Return (X, Y) of the center of cell containing provided text 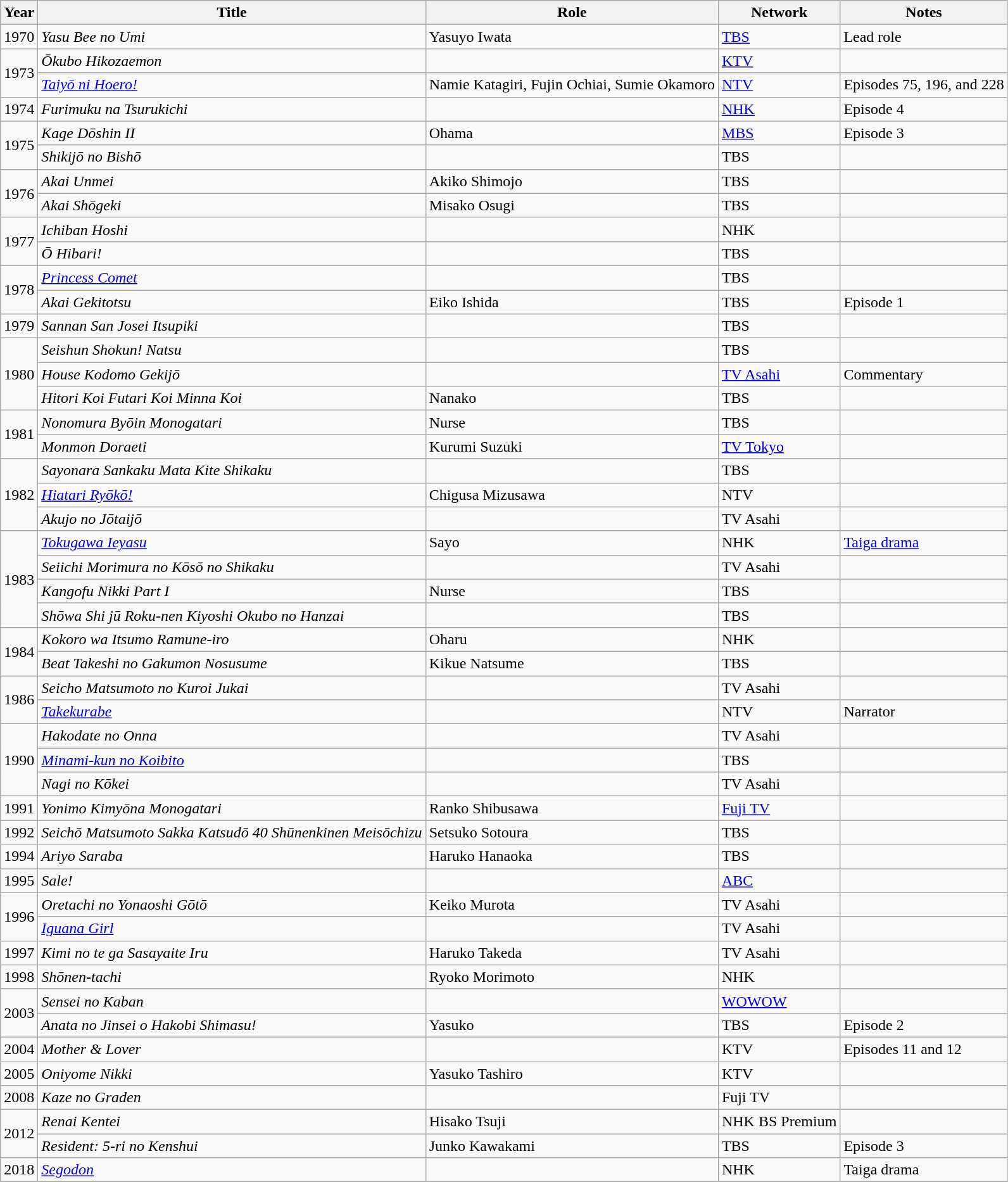
Hisako Tsuji (572, 1122)
Yasuko Tashiro (572, 1074)
Beat Takeshi no Gakumon Nosusume (232, 663)
1984 (19, 651)
Taiyō ni Hoero! (232, 85)
Seiichi Morimura no Kōsō no Shikaku (232, 567)
WOWOW (779, 1001)
1974 (19, 109)
2003 (19, 1013)
Segodon (232, 1170)
Oharu (572, 639)
Ryoko Morimoto (572, 977)
Ō Hibari! (232, 253)
Kikue Natsume (572, 663)
Notes (924, 13)
Year (19, 13)
Misako Osugi (572, 205)
Yonimo Kimyōna Monogatari (232, 808)
1978 (19, 289)
Akai Unmei (232, 181)
Takekurabe (232, 712)
Episodes 75, 196, and 228 (924, 85)
Ōkubo Hikozaemon (232, 61)
Ariyo Saraba (232, 856)
Akiko Shimojo (572, 181)
Oniyome Nikki (232, 1074)
Nonomura Byōin Monogatari (232, 423)
2008 (19, 1098)
Episode 4 (924, 109)
Iguana Girl (232, 929)
Haruko Takeda (572, 953)
Episode 2 (924, 1025)
Seichō Matsumoto Sakka Katsudō 40 Shūnenkinen Meisōchizu (232, 832)
Furimuku na Tsurukichi (232, 109)
1980 (19, 374)
1992 (19, 832)
Monmon Doraeti (232, 447)
Sannan San Josei Itsupiki (232, 326)
Tokugawa Ieyasu (232, 543)
House Kodomo Gekijō (232, 374)
Ranko Shibusawa (572, 808)
Commentary (924, 374)
Hiatari Ryōkō! (232, 495)
1970 (19, 37)
1996 (19, 917)
Sayonara Sankaku Mata Kite Shikaku (232, 471)
Shōnen-tachi (232, 977)
Keiko Murota (572, 905)
2005 (19, 1074)
Nanako (572, 398)
Eiko Ishida (572, 302)
Yasuko (572, 1025)
2018 (19, 1170)
Yasuyo Iwata (572, 37)
Chigusa Mizusawa (572, 495)
1981 (19, 435)
Resident: 5-ri no Kenshui (232, 1146)
Shikijō no Bishō (232, 157)
1991 (19, 808)
Kurumi Suzuki (572, 447)
Episode 1 (924, 302)
Anata no Jinsei o Hakobi Shimasu! (232, 1025)
Narrator (924, 712)
Oretachi no Yonaoshi Gōtō (232, 905)
1994 (19, 856)
1998 (19, 977)
Akai Gekitotsu (232, 302)
Lead role (924, 37)
Seicho Matsumoto no Kuroi Jukai (232, 687)
Sensei no Kaban (232, 1001)
Akujo no Jōtaijō (232, 519)
Sayo (572, 543)
Ichiban Hoshi (232, 229)
1976 (19, 193)
NHK BS Premium (779, 1122)
Nagi no Kōkei (232, 784)
TV Tokyo (779, 447)
Princess Comet (232, 277)
1975 (19, 145)
Minami-kun no Koibito (232, 760)
Ohama (572, 133)
2004 (19, 1049)
1973 (19, 73)
Shōwa Shi jū Roku-nen Kiyoshi Okubo no Hanzai (232, 615)
Role (572, 13)
Episodes 11 and 12 (924, 1049)
Setsuko Sotoura (572, 832)
Hakodate no Onna (232, 736)
1990 (19, 760)
2012 (19, 1134)
1982 (19, 495)
Haruko Hanaoka (572, 856)
Network (779, 13)
Akai Shōgeki (232, 205)
1977 (19, 241)
1995 (19, 880)
ABC (779, 880)
Title (232, 13)
Kokoro wa Itsumo Ramune-iro (232, 639)
1986 (19, 699)
1997 (19, 953)
1979 (19, 326)
1983 (19, 579)
Sale! (232, 880)
Kage Dōshin II (232, 133)
MBS (779, 133)
Yasu Bee no Umi (232, 37)
Kangofu Nikki Part I (232, 591)
Kaze no Graden (232, 1098)
Kimi no te ga Sasayaite Iru (232, 953)
Renai Kentei (232, 1122)
Hitori Koi Futari Koi Minna Koi (232, 398)
Seishun Shokun! Natsu (232, 350)
Mother & Lover (232, 1049)
Junko Kawakami (572, 1146)
Namie Katagiri, Fujin Ochiai, Sumie Okamoro (572, 85)
